Identify which cell holds the provided text, then report its [X, Y] central coordinate. 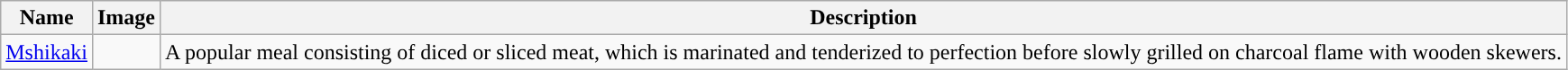
Mshikaki [47, 52]
Image [126, 18]
Description [864, 18]
Name [47, 18]
